Return (x, y) of the center of cell containing provided text 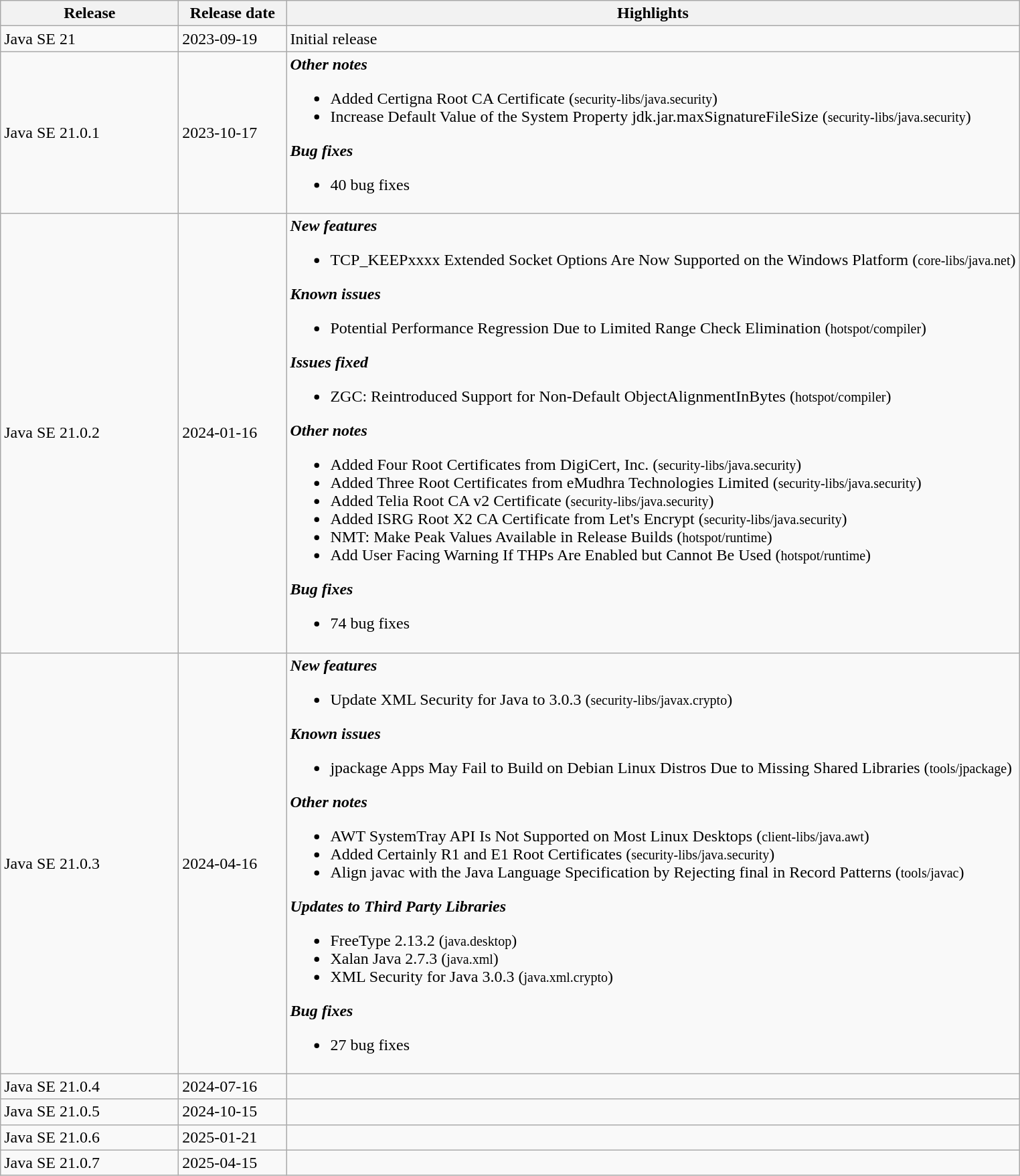
Java SE 21.0.2 (90, 433)
Java SE 21.0.1 (90, 133)
Release date (233, 13)
2024-01-16 (233, 433)
Highlights (653, 13)
2023-09-19 (233, 39)
Java SE 21.0.4 (90, 1086)
Java SE 21.0.7 (90, 1163)
2024-10-15 (233, 1112)
Java SE 21.0.6 (90, 1137)
Java SE 21.0.5 (90, 1112)
2024-04-16 (233, 863)
2025-04-15 (233, 1163)
Java SE 21 (90, 39)
2025-01-21 (233, 1137)
Release (90, 13)
2024-07-16 (233, 1086)
Initial release (653, 39)
2023-10-17 (233, 133)
Java SE 21.0.3 (90, 863)
